For the text-containing cell, return its midpoint in (x, y) coordinate format. 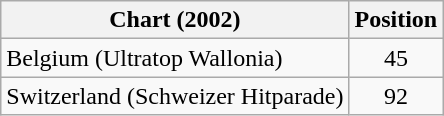
Belgium (Ultratop Wallonia) (175, 58)
92 (396, 96)
Position (396, 20)
Switzerland (Schweizer Hitparade) (175, 96)
45 (396, 58)
Chart (2002) (175, 20)
